For the text-containing cell, return its midpoint in [x, y] coordinate format. 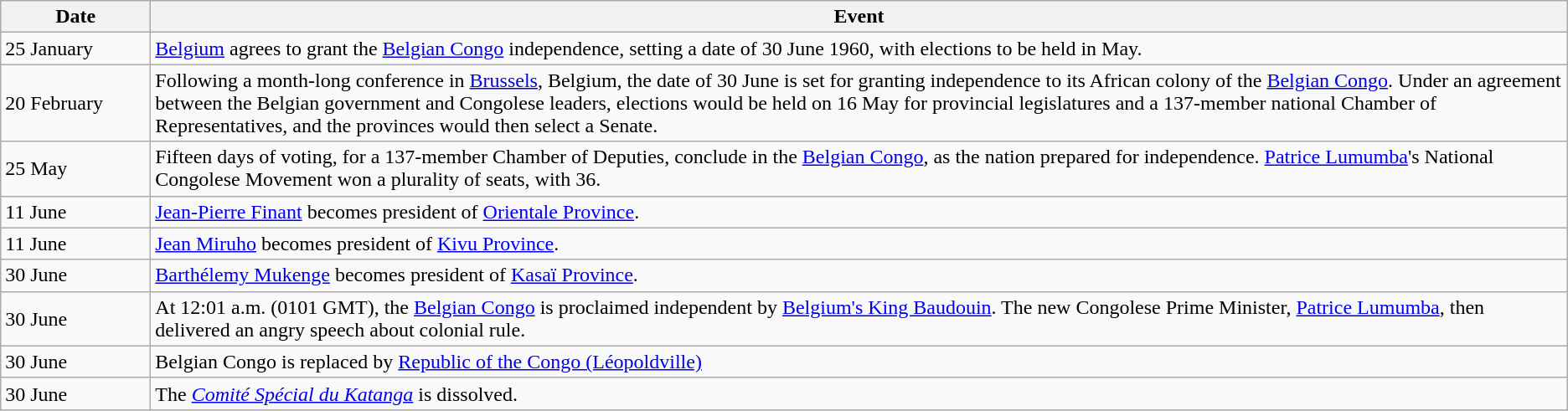
Belgian Congo is replaced by Republic of the Congo (Léopoldville) [859, 362]
25 January [75, 49]
25 May [75, 169]
Date [75, 17]
Belgium agrees to grant the Belgian Congo independence, setting a date of 30 June 1960, with elections to be held in May. [859, 49]
The Comité Spécial du Katanga is dissolved. [859, 393]
Barthélemy Mukenge becomes president of Kasaï Province. [859, 275]
Event [859, 17]
Jean-Pierre Finant becomes president of Orientale Province. [859, 212]
Jean Miruho becomes president of Kivu Province. [859, 244]
20 February [75, 103]
